Determine the (x, y) coordinate at the center of the cell enclosing the given text.  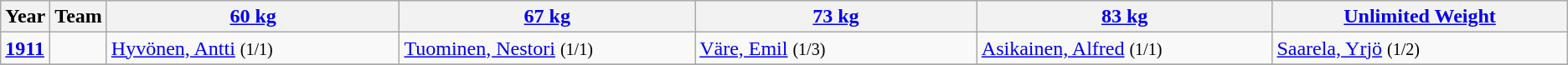
Tuominen, Nestori (1/1) (548, 48)
60 kg (253, 17)
83 kg (1124, 17)
Team (79, 17)
Väre, Emil (1/3) (836, 48)
Asikainen, Alfred (1/1) (1124, 48)
Hyvönen, Antti (1/1) (253, 48)
Year (25, 17)
73 kg (836, 17)
1911 (25, 48)
Saarela, Yrjö (1/2) (1420, 48)
67 kg (548, 17)
Unlimited Weight (1420, 17)
